For the text-containing cell, return its midpoint in (X, Y) coordinate format. 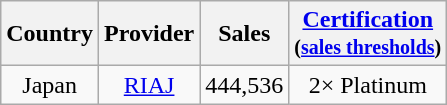
444,536 (244, 85)
Sales (244, 34)
Japan (50, 85)
Certification(sales thresholds) (368, 34)
RIAJ (148, 85)
Provider (148, 34)
Country (50, 34)
2× Platinum (368, 85)
